Scan for the cell matching the given text and deliver its (X, Y) coordinate at center. 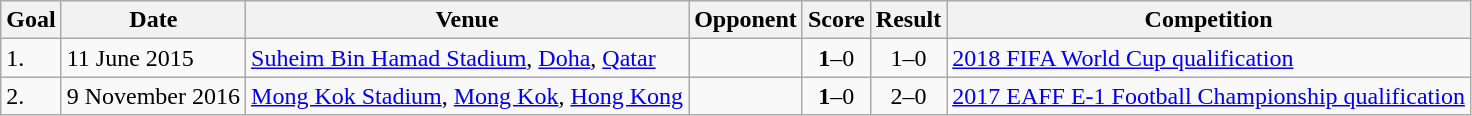
Competition (1209, 20)
Venue (468, 20)
2018 FIFA World Cup qualification (1209, 58)
Opponent (746, 20)
2. (31, 96)
Date (153, 20)
Suheim Bin Hamad Stadium, Doha, Qatar (468, 58)
2017 EAFF E-1 Football Championship qualification (1209, 96)
11 June 2015 (153, 58)
2–0 (908, 96)
Score (836, 20)
1. (31, 58)
Goal (31, 20)
Result (908, 20)
Mong Kok Stadium, Mong Kok, Hong Kong (468, 96)
9 November 2016 (153, 96)
